Extract the (X, Y) coordinate from the center of the cell holding the provided text.  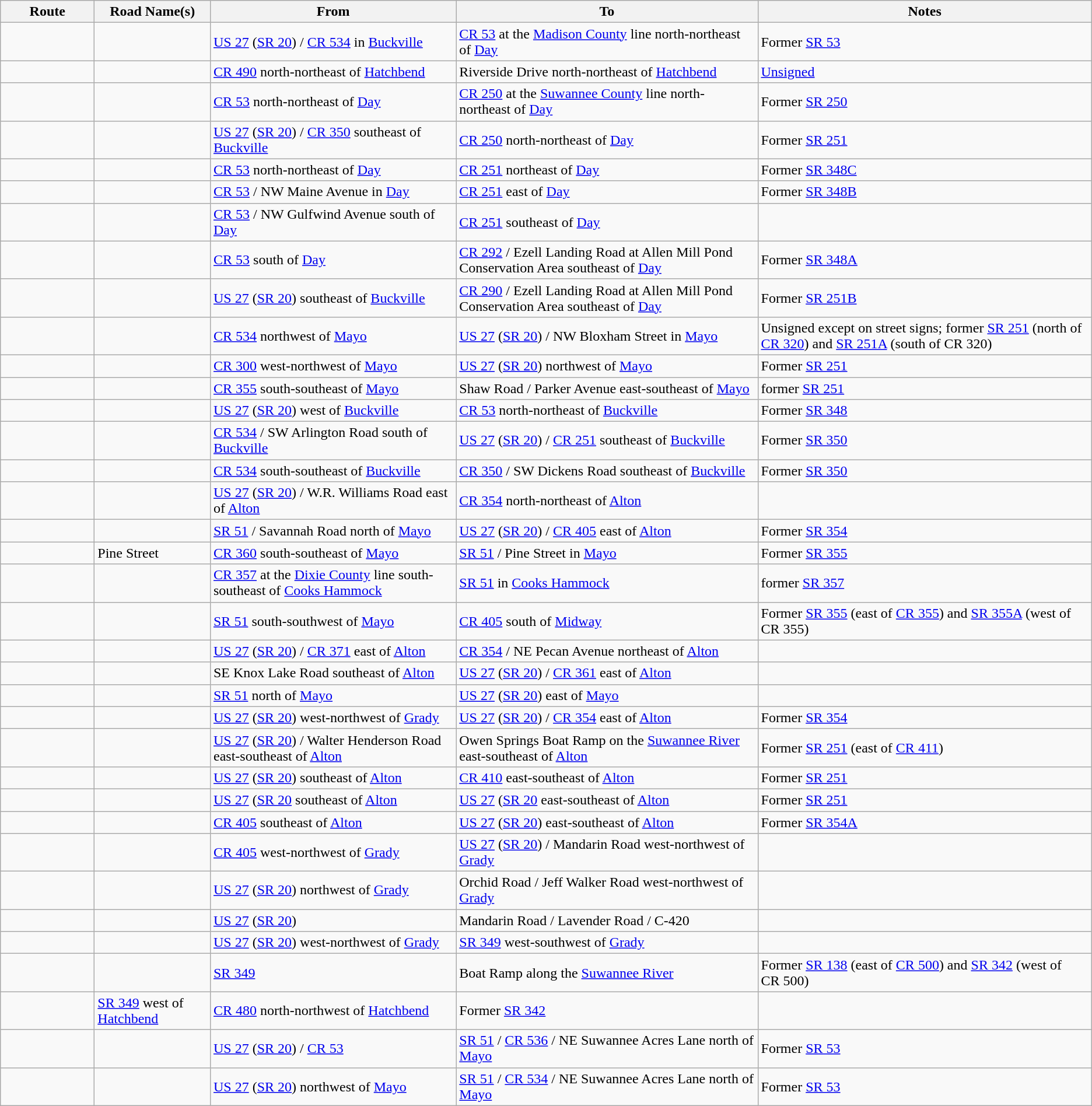
CR 405 west-northwest of Grady (332, 853)
US 27 (SR 20) southeast of Alton (332, 778)
US 27 (SR 20) / CR 405 east of Alton (607, 531)
SR 51 in Cooks Hammock (607, 583)
SR 51 south-southwest of Mayo (332, 621)
Former SR 348C (925, 170)
CR 534 south-southeast of Buckville (332, 471)
Former SR 348 (925, 411)
SR 51 / CR 534 / NE Suwannee Acres Lane north of Mayo (607, 1086)
SR 51 / Pine Street in Mayo (607, 553)
CR 251 east of Day (607, 192)
CR 534 northwest of Mayo (332, 336)
US 27 (SR 20 east-southeast of Alton (607, 800)
CR 251 northeast of Day (607, 170)
CR 53 / NW Maine Avenue in Day (332, 192)
CR 53 at the Madison County line north-northeast of Day (607, 42)
US 27 (SR 20) / CR 371 east of Alton (332, 651)
CR 360 south-southeast of Mayo (332, 553)
SR 51 north of Mayo (332, 695)
CR 357 at the Dixie County line south-southeast of Cooks Hammock (332, 583)
SR 349 (332, 973)
CR 355 south-southeast of Mayo (332, 388)
Former SR 355 (925, 553)
Unsigned (925, 72)
SR 51 / Savannah Road north of Mayo (332, 531)
CR 300 west-northwest of Mayo (332, 366)
US 27 (SR 20) / NW Bloxham Street in Mayo (607, 336)
Former SR 348B (925, 192)
US 27 (SR 20) northwest of Grady (332, 890)
SR 349 west of Hatchbend (153, 1010)
former SR 251 (925, 388)
Former SR 355 (east of CR 355) and SR 355A (west of CR 355) (925, 621)
former SR 357 (925, 583)
Former SR 251 (east of CR 411) (925, 748)
Riverside Drive north-northeast of Hatchbend (607, 72)
Former SR 348A (925, 260)
US 27 (SR 20 southeast of Alton (332, 800)
CR 405 south of Midway (607, 621)
CR 405 southeast of Alton (332, 822)
CR 53 north-northeast of Buckville (607, 411)
US 27 (SR 20) / Mandarin Road west-northwest of Grady (607, 853)
Unsigned except on street signs; former SR 251 (north of CR 320) and SR 251A (south of CR 320) (925, 336)
Owen Springs Boat Ramp on the Suwannee River east-southeast of Alton (607, 748)
US 27 (SR 20) / CR 251 southeast of Buckville (607, 441)
CR 250 north-northeast of Day (607, 140)
CR 53 south of Day (332, 260)
Former SR 354A (925, 822)
To (607, 12)
US 27 (SR 20) / Walter Henderson Road east-southeast of Alton (332, 748)
CR 410 east-southeast of Alton (607, 778)
US 27 (SR 20) southeast of Buckville (332, 297)
CR 53 / NW Gulfwind Avenue south of Day (332, 222)
Notes (925, 12)
Boat Ramp along the Suwannee River (607, 973)
SR 51 / CR 536 / NE Suwannee Acres Lane north of Mayo (607, 1049)
CR 292 / Ezell Landing Road at Allen Mill Pond Conservation Area southeast of Day (607, 260)
US 27 (SR 20) (332, 921)
CR 534 / SW Arlington Road south of Buckville (332, 441)
Orchid Road / Jeff Walker Road west-northwest of Grady (607, 890)
Former SR 342 (607, 1010)
Shaw Road / Parker Avenue east-southeast of Mayo (607, 388)
Pine Street (153, 553)
SR 349 west-southwest of Grady (607, 943)
CR 354 / NE Pecan Avenue northeast of Alton (607, 651)
US 27 (SR 20) east of Mayo (607, 695)
Route (48, 12)
Road Name(s) (153, 12)
CR 250 at the Suwannee County line north-northeast of Day (607, 101)
US 27 (SR 20) east-southeast of Alton (607, 822)
SE Knox Lake Road southeast of Alton (332, 673)
US 27 (SR 20) / CR 53 (332, 1049)
CR 354 north-northeast of Alton (607, 501)
Former SR 251B (925, 297)
US 27 (SR 20) / W.R. Williams Road east of Alton (332, 501)
CR 490 north-northeast of Hatchbend (332, 72)
Mandarin Road / Lavender Road / C-420 (607, 921)
From (332, 12)
CR 290 / Ezell Landing Road at Allen Mill Pond Conservation Area southeast of Day (607, 297)
Former SR 250 (925, 101)
US 27 (SR 20) / CR 361 east of Alton (607, 673)
US 27 (SR 20) / CR 350 southeast of Buckville (332, 140)
US 27 (SR 20) / CR 354 east of Alton (607, 717)
CR 251 southeast of Day (607, 222)
Former SR 138 (east of CR 500) and SR 342 (west of CR 500) (925, 973)
US 27 (SR 20) west of Buckville (332, 411)
US 27 (SR 20) / CR 534 in Buckville (332, 42)
CR 480 north-northwest of Hatchbend (332, 1010)
CR 350 / SW Dickens Road southeast of Buckville (607, 471)
